Detect which cell encompasses the target text, then output its (x, y) center coordinate. 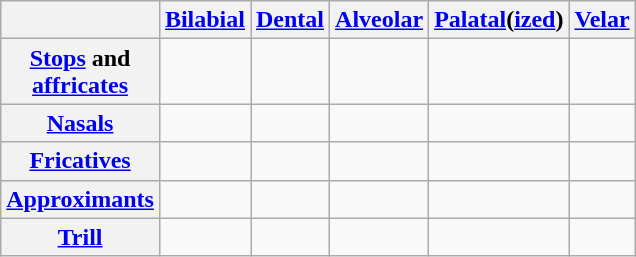
Fricatives (80, 161)
Bilabial (204, 20)
Nasals (80, 123)
Palatal(ized) (499, 20)
Dental (290, 20)
Stops andaffricates (80, 72)
Velar (602, 20)
Trill (80, 237)
Approximants (80, 199)
Alveolar (380, 20)
